Identify which cell holds the provided text, then report its (x, y) central coordinate. 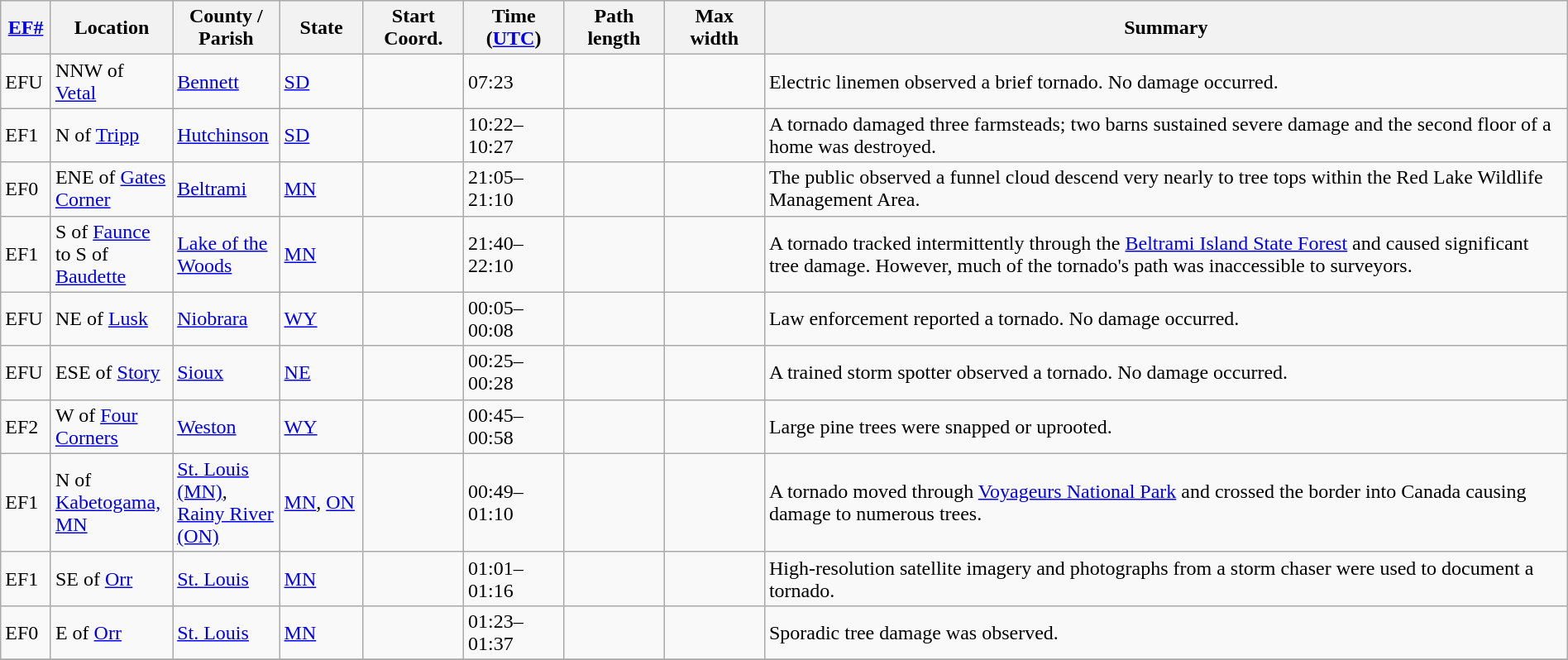
E of Orr (111, 632)
N of Tripp (111, 136)
00:25–00:28 (513, 372)
SE of Orr (111, 579)
Time (UTC) (513, 28)
St. Louis (MN), Rainy River (ON) (227, 503)
01:01–01:16 (513, 579)
Sioux (227, 372)
Niobrara (227, 319)
Law enforcement reported a tornado. No damage occurred. (1166, 319)
00:45–00:58 (513, 427)
21:05–21:10 (513, 189)
00:49–01:10 (513, 503)
Bennett (227, 81)
State (321, 28)
21:40–22:10 (513, 254)
Hutchinson (227, 136)
00:05–00:08 (513, 319)
EF# (26, 28)
Max width (715, 28)
High-resolution satellite imagery and photographs from a storm chaser were used to document a tornado. (1166, 579)
10:22–10:27 (513, 136)
ESE of Story (111, 372)
S of Faunce to S of Baudette (111, 254)
W of Four Corners (111, 427)
Start Coord. (414, 28)
A tornado damaged three farmsteads; two barns sustained severe damage and the second floor of a home was destroyed. (1166, 136)
Beltrami (227, 189)
ENE of Gates Corner (111, 189)
Lake of the Woods (227, 254)
07:23 (513, 81)
Summary (1166, 28)
Electric linemen observed a brief tornado. No damage occurred. (1166, 81)
01:23–01:37 (513, 632)
N of Kabetogama, MN (111, 503)
Weston (227, 427)
Path length (614, 28)
County / Parish (227, 28)
MN, ON (321, 503)
NE (321, 372)
A trained storm spotter observed a tornado. No damage occurred. (1166, 372)
Location (111, 28)
NE of Lusk (111, 319)
Sporadic tree damage was observed. (1166, 632)
A tornado moved through Voyageurs National Park and crossed the border into Canada causing damage to numerous trees. (1166, 503)
NNW of Vetal (111, 81)
The public observed a funnel cloud descend very nearly to tree tops within the Red Lake Wildlife Management Area. (1166, 189)
EF2 (26, 427)
Large pine trees were snapped or uprooted. (1166, 427)
